Extract the (X, Y) coordinate from the center of the cell holding the provided text.  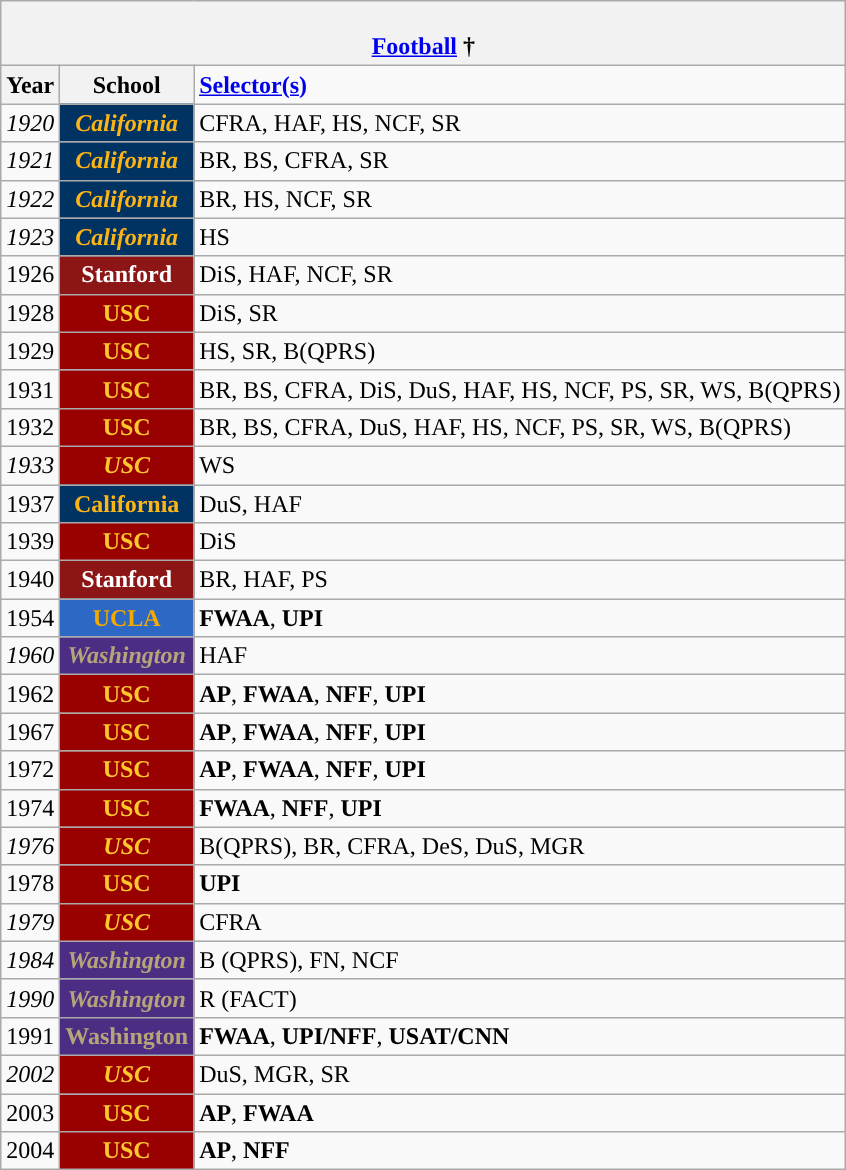
1984 (30, 960)
1933 (30, 465)
B(QPRS), BR, CFRA, DeS, DuS, MGR (520, 846)
1928 (30, 313)
AP, FWAA (520, 1113)
R (FACT) (520, 998)
2004 (30, 1151)
1923 (30, 237)
HS (520, 237)
HS, SR, B(QPRS) (520, 351)
1929 (30, 351)
1967 (30, 732)
1974 (30, 808)
1937 (30, 503)
1991 (30, 1036)
1979 (30, 922)
FWAA, UPI/NFF, USAT/CNN (520, 1036)
AP, NFF (520, 1151)
2003 (30, 1113)
1990 (30, 998)
BR, BS, CFRA, DuS, HAF, HS, NCF, PS, SR, WS, B(QPRS) (520, 427)
DiS, SR (520, 313)
BR, BS, CFRA, SR (520, 161)
2002 (30, 1074)
1962 (30, 694)
DiS (520, 542)
B (QPRS), FN, NCF (520, 960)
Selector(s) (520, 85)
UCLA (127, 618)
1976 (30, 846)
1931 (30, 389)
1954 (30, 618)
WS (520, 465)
BR, HAF, PS (520, 580)
1972 (30, 770)
1978 (30, 884)
1932 (30, 427)
School (127, 85)
UPI (520, 884)
1926 (30, 275)
1939 (30, 542)
1920 (30, 123)
Year (30, 85)
BR, BS, CFRA, DiS, DuS, HAF, HS, NCF, PS, SR, WS, B(QPRS) (520, 389)
CFRA, HAF, HS, NCF, SR (520, 123)
DuS, MGR, SR (520, 1074)
BR, HS, NCF, SR (520, 199)
1960 (30, 656)
FWAA, UPI (520, 618)
Football † (424, 34)
CFRA (520, 922)
1940 (30, 580)
1922 (30, 199)
DiS, HAF, NCF, SR (520, 275)
FWAA, NFF, UPI (520, 808)
1921 (30, 161)
HAF (520, 656)
DuS, HAF (520, 503)
